Search for the cell housing the specified text and yield its (X, Y) center coordinate. 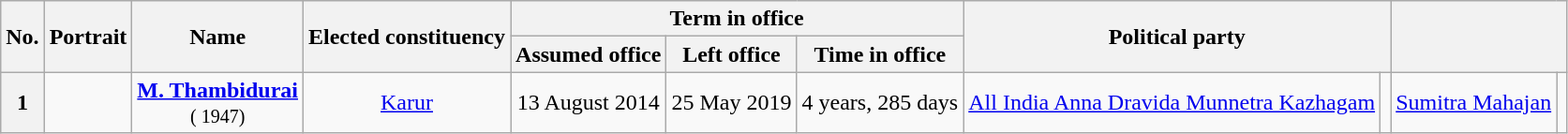
Political party (1177, 37)
Elected constituency (407, 37)
Term in office (737, 19)
Name (217, 37)
Assumed office (589, 54)
13 August 2014 (589, 103)
4 years, 285 days (880, 103)
Karur (407, 103)
Time in office (880, 54)
No. (22, 37)
All India Anna Dravida Munnetra Kazhagam (1172, 103)
Sumitra Mahajan (1473, 103)
Left office (731, 54)
1 (22, 103)
M. Thambidurai( 1947) (217, 103)
25 May 2019 (731, 103)
Portrait (88, 37)
